Capture the cell that displays the provided text and extract its [x, y] central coordinate. 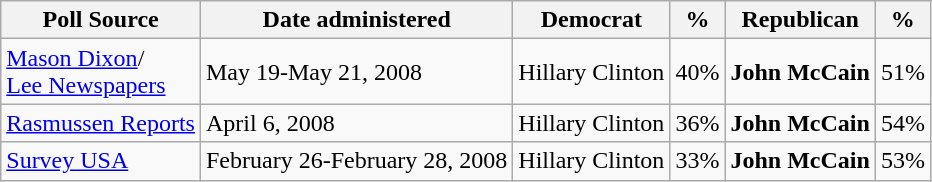
53% [902, 161]
36% [698, 123]
Mason Dixon/Lee Newspapers [101, 72]
Poll Source [101, 20]
Date administered [356, 20]
April 6, 2008 [356, 123]
Survey USA [101, 161]
Democrat [592, 20]
Republican [800, 20]
40% [698, 72]
33% [698, 161]
May 19-May 21, 2008 [356, 72]
Rasmussen Reports [101, 123]
51% [902, 72]
54% [902, 123]
February 26-February 28, 2008 [356, 161]
